Return [x, y] of the center of cell containing provided text 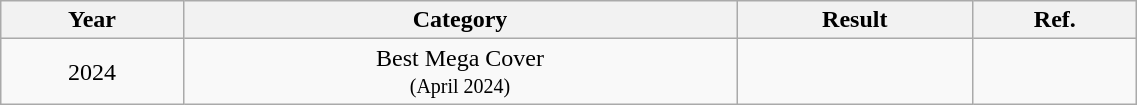
Result [855, 20]
Best Mega Cover(April 2024) [460, 72]
2024 [92, 72]
Category [460, 20]
Year [92, 20]
Ref. [1055, 20]
